Locate the cell with the specified text and output its (X, Y) center coordinate. 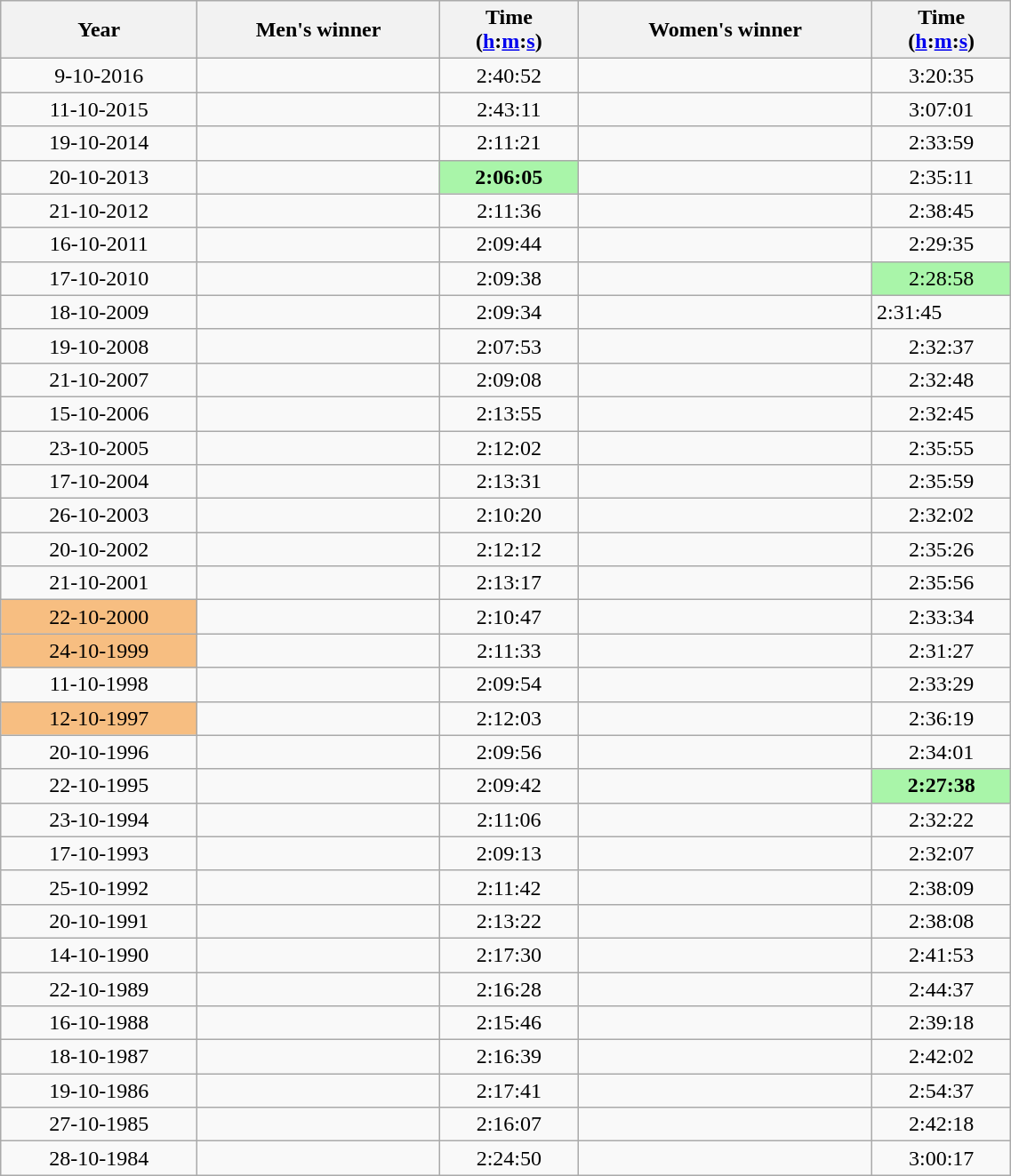
2:32:07 (941, 853)
2:43:11 (509, 109)
22-10-2000 (100, 617)
2:09:56 (509, 752)
18-10-1987 (100, 1057)
2:32:22 (941, 820)
2:33:59 (941, 143)
25-10-1992 (100, 887)
2:16:39 (509, 1057)
2:09:13 (509, 853)
2:13:17 (509, 583)
2:33:29 (941, 684)
17-10-1993 (100, 853)
20-10-2002 (100, 549)
17-10-2004 (100, 482)
19-10-2008 (100, 346)
2:11:33 (509, 651)
2:35:11 (941, 177)
2:09:42 (509, 786)
2:13:22 (509, 921)
16-10-1988 (100, 1023)
2:54:37 (941, 1091)
23-10-2005 (100, 447)
14-10-1990 (100, 955)
3:00:17 (941, 1158)
27-10-1985 (100, 1124)
2:32:48 (941, 380)
2:44:37 (941, 989)
28-10-1984 (100, 1158)
2:42:02 (941, 1057)
2:09:44 (509, 244)
22-10-1989 (100, 989)
2:12:12 (509, 549)
22-10-1995 (100, 786)
2:16:07 (509, 1124)
12-10-1997 (100, 718)
2:11:36 (509, 211)
11-10-1998 (100, 684)
16-10-2011 (100, 244)
2:17:30 (509, 955)
2:06:05 (509, 177)
20-10-1991 (100, 921)
2:16:28 (509, 989)
2:29:35 (941, 244)
2:32:02 (941, 516)
2:17:41 (509, 1091)
2:10:47 (509, 617)
2:41:53 (941, 955)
19-10-1986 (100, 1091)
2:40:52 (509, 76)
2:24:50 (509, 1158)
2:28:58 (941, 278)
26-10-2003 (100, 516)
2:10:20 (509, 516)
2:38:08 (941, 921)
20-10-2013 (100, 177)
2:13:55 (509, 413)
2:38:45 (941, 211)
Women's winner (726, 30)
2:32:37 (941, 346)
2:35:26 (941, 549)
2:15:46 (509, 1023)
2:27:38 (941, 786)
2:39:18 (941, 1023)
2:09:34 (509, 312)
2:09:38 (509, 278)
2:31:27 (941, 651)
Men's winner (318, 30)
24-10-1999 (100, 651)
Year (100, 30)
21-10-2007 (100, 380)
11-10-2015 (100, 109)
2:11:42 (509, 887)
2:09:08 (509, 380)
2:12:03 (509, 718)
2:11:21 (509, 143)
21-10-2012 (100, 211)
2:34:01 (941, 752)
15-10-2006 (100, 413)
2:31:45 (941, 312)
20-10-1996 (100, 752)
2:11:06 (509, 820)
2:36:19 (941, 718)
2:35:56 (941, 583)
23-10-1994 (100, 820)
2:12:02 (509, 447)
17-10-2010 (100, 278)
9-10-2016 (100, 76)
2:38:09 (941, 887)
18-10-2009 (100, 312)
2:42:18 (941, 1124)
2:09:54 (509, 684)
3:20:35 (941, 76)
2:13:31 (509, 482)
3:07:01 (941, 109)
2:35:55 (941, 447)
2:33:34 (941, 617)
2:32:45 (941, 413)
2:35:59 (941, 482)
2:07:53 (509, 346)
19-10-2014 (100, 143)
21-10-2001 (100, 583)
